For the text-containing cell, return its midpoint in (X, Y) coordinate format. 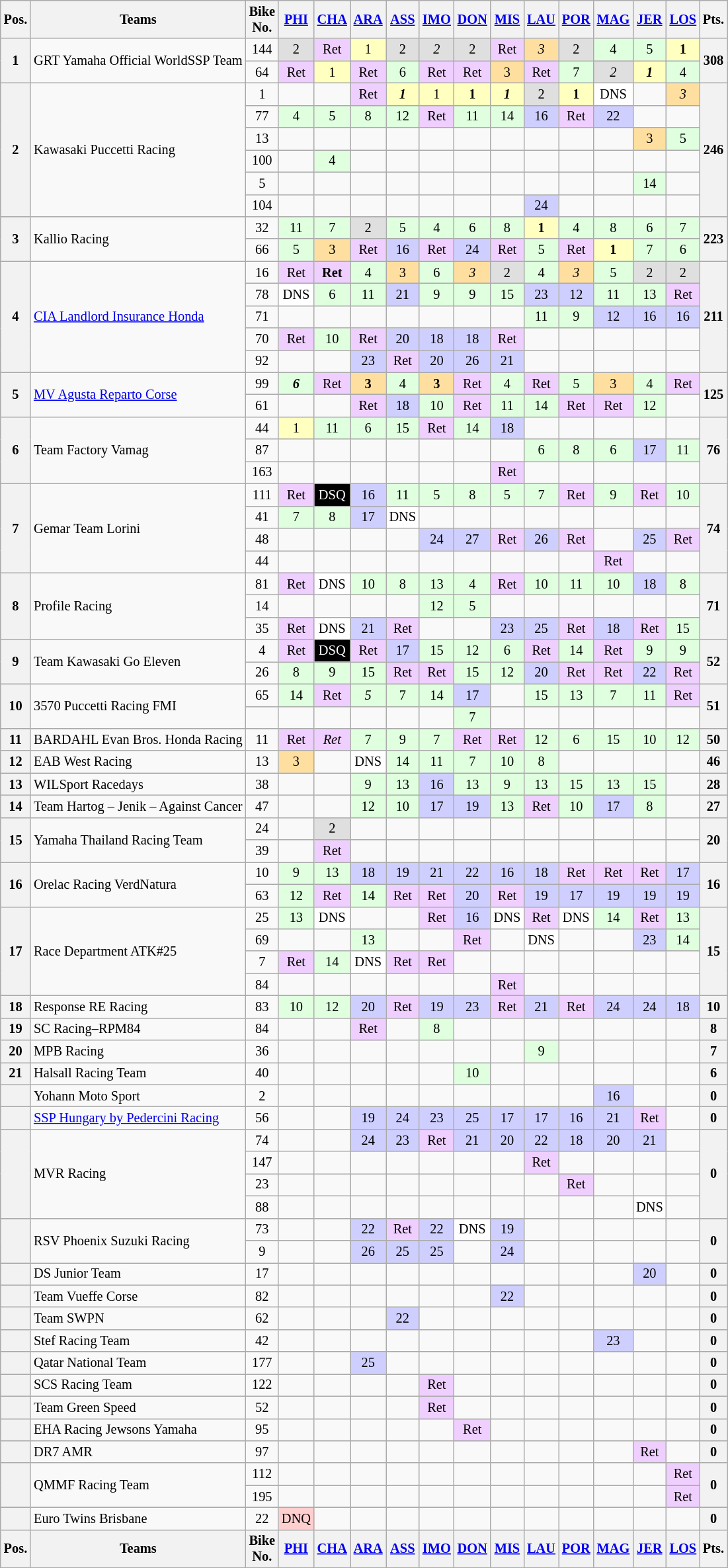
177 (262, 1363)
40 (262, 1073)
70 (262, 339)
104 (262, 206)
Team Kawasaki Go Eleven (138, 661)
246 (713, 149)
81 (262, 584)
Stef Racing Team (138, 1341)
51 (713, 706)
RSV Phoenix Suzuki Racing (138, 1241)
92 (262, 361)
38 (262, 784)
36 (262, 1052)
Kawasaki Puccetti Racing (138, 149)
Team Factory Vamag (138, 450)
78 (262, 294)
41 (262, 517)
73 (262, 1229)
125 (713, 394)
MVR Racing (138, 1173)
97 (262, 1452)
144 (262, 50)
SC Racing–RPM84 (138, 1029)
Halsall Racing Team (138, 1073)
MV Agusta Reparto Corse (138, 394)
BARDAHL Evan Bros. Honda Racing (138, 739)
111 (262, 495)
163 (262, 472)
WILSport Racedays (138, 784)
EHA Racing Jewsons Yamaha (138, 1430)
87 (262, 450)
63 (262, 895)
28 (713, 784)
Team Hartog – Jenik – Against Cancer (138, 806)
99 (262, 384)
65 (262, 695)
77 (262, 116)
122 (262, 1385)
Team Vueffe Corse (138, 1296)
3570 Puccetti Racing FMI (138, 706)
56 (262, 1118)
DS Junior Team (138, 1274)
Gemar Team Lorini (138, 528)
SCS Racing Team (138, 1385)
Profile Racing (138, 606)
82 (262, 1296)
83 (262, 1007)
62 (262, 1318)
Euro Twins Brisbane (138, 1518)
Kallio Racing (138, 238)
42 (262, 1341)
48 (262, 539)
DR7 AMR (138, 1452)
100 (262, 161)
35 (262, 628)
76 (713, 450)
50 (713, 739)
Yamaha Thailand Racing Team (138, 840)
47 (262, 806)
Yohann Moto Sport (138, 1096)
CIA Landlord Insurance Honda (138, 317)
SSP Hungary by Pedercini Racing (138, 1118)
GRT Yamaha Official WorldSSP Team (138, 61)
88 (262, 1207)
Qatar National Team (138, 1363)
32 (262, 227)
Team Green Speed (138, 1407)
66 (262, 250)
112 (262, 1474)
MPB Racing (138, 1052)
Response RE Racing (138, 1007)
Orelac Racing VerdNatura (138, 884)
Race Department ATK#25 (138, 951)
EAB West Racing (138, 762)
Team SWPN (138, 1318)
95 (262, 1430)
64 (262, 72)
147 (262, 1163)
308 (713, 61)
61 (262, 405)
211 (713, 317)
46 (713, 762)
DNQ (296, 1518)
69 (262, 940)
QMMF Racing Team (138, 1485)
39 (262, 851)
195 (262, 1497)
223 (713, 238)
